Find where the given text appears and provide that cell's center as (x, y) coordinate. 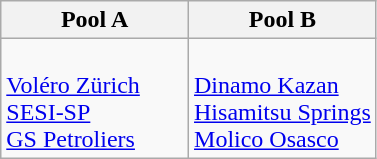
Pool B (283, 20)
Dinamo Kazan Hisamitsu Springs Molico Osasco (283, 98)
Voléro Zürich SESI-SP GS Petroliers (95, 98)
Pool A (95, 20)
